Return the [x, y] coordinate for the center point of the cell that contains the specified text.  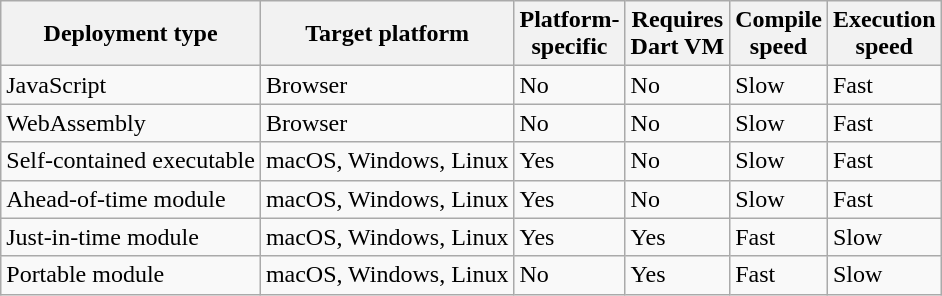
Platform-specific [570, 34]
Portable module [131, 275]
WebAssembly [131, 123]
Just-in-time module [131, 237]
Target platform [387, 34]
Ahead-of-time module [131, 199]
JavaScript [131, 85]
Deployment type [131, 34]
Execution speed [884, 34]
Compile speed [779, 34]
Requires Dart VM [678, 34]
Self-contained executable [131, 161]
